Scan for the cell matching the given text and deliver its [x, y] coordinate at center. 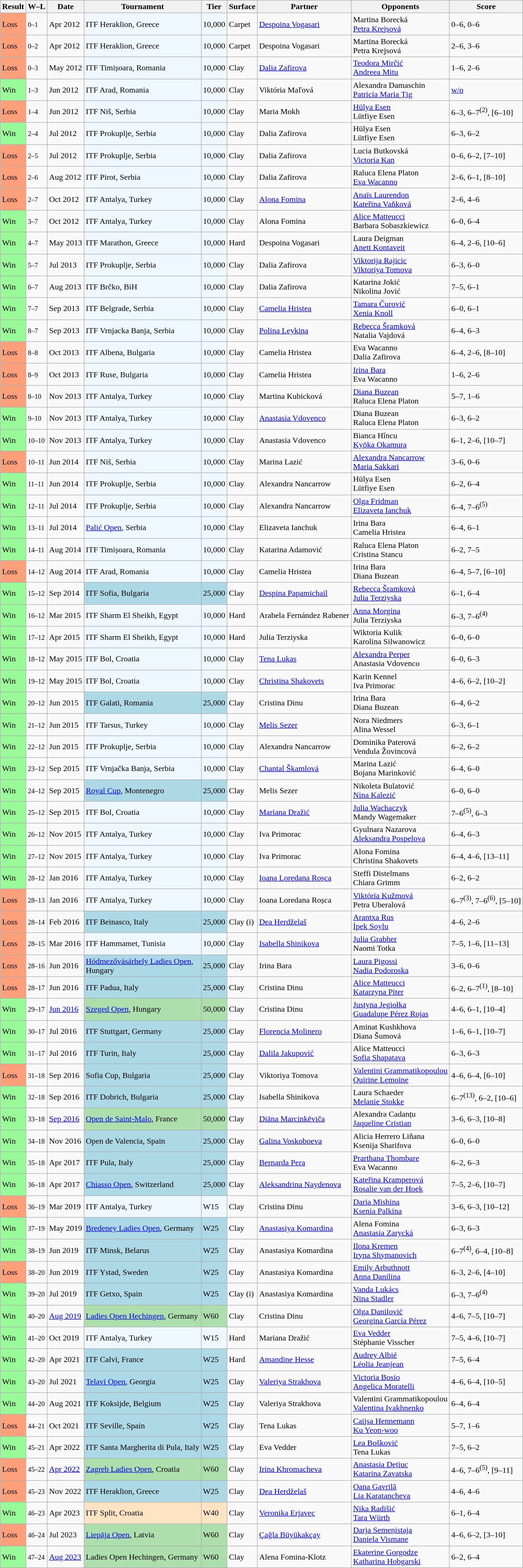
Bianca Hîncu Kyōka Okamura [400, 440]
3–7 [36, 221]
ITF Hammamet, Tunisia [142, 944]
6–3, 6–7(2), [6–10] [486, 112]
28–15 [36, 944]
8–8 [36, 353]
ITF Beinasco, Italy [142, 921]
12–11 [36, 506]
Martina Kubicková [304, 396]
2–5 [36, 155]
Apr 2015 [65, 637]
Julia Wachaczyk Mandy Wagemaker [400, 812]
36–19 [36, 1206]
1–4 [36, 112]
Vanda Lukács Nina Stadler [400, 1294]
Polina Leykina [304, 330]
Raluca Elena Platon Eva Wacanno [400, 177]
Alicia Herrero Liñana Ksenija Sharifova [400, 1141]
Maria Mokh [304, 112]
Karin Kennel Iva Primorac [400, 681]
Bernarda Pera [304, 1162]
8–9 [36, 374]
39–20 [36, 1294]
Wiktoria Kulik Karolina Silwanowicz [400, 637]
ITF Santa Margherita di Pula, Italy [142, 1447]
5–7 [36, 265]
28–13 [36, 900]
Jul 2023 [65, 1535]
Liepāja Open, Latvia [142, 1535]
Irina Bara Camelia Hristea [400, 528]
Jul 2019 [65, 1294]
Aug 2019 [65, 1316]
Marina Lazić Bojana Marinković [400, 769]
9–10 [36, 418]
Eva Vedder [304, 1447]
6–2, 6–3 [486, 1162]
May 2012 [65, 68]
ITF Getxo, Spain [142, 1294]
Raluca Elena Platon Cristina Stancu [400, 549]
4–6, 6–4, [10–5] [486, 1382]
4–6, 4–6 [486, 1491]
38–20 [36, 1272]
Open de Valencia, Spain [142, 1141]
Nov 2022 [65, 1491]
Katarina Adamović [304, 549]
Anna Morgina Julia Terziyska [400, 615]
Prarthana Thombare Eva Wacanno [400, 1162]
7–5, 1–6, [11–13] [486, 944]
4–6, 2–6 [486, 921]
28–16 [36, 965]
ITF Sofia, Bulgaria [142, 593]
0–2 [36, 46]
Viktorija Rajicic Viktoriya Tomova [400, 265]
Arabela Fernández Rabener [304, 615]
Teodora Mirčić Andreea Mitu [400, 68]
ITF Stuttgart, Germany [142, 1031]
Aminat Kushkhova Diana Šumová [400, 1031]
2–6 [36, 177]
Alena Fomina Anastasia Zarycká [400, 1228]
6–4, 6–2 [486, 703]
Zagreb Ladies Open, Croatia [142, 1469]
ITF Belgrade, Serbia [142, 309]
Veronika Erjavec [304, 1513]
6–4, 4–6, [13–11] [486, 856]
Galina Voskoboeva [304, 1141]
ITF Galati, Romania [142, 703]
Tournament [142, 7]
6–0, 6–3 [486, 659]
6–4, 6–0 [486, 769]
36–18 [36, 1185]
30–17 [36, 1031]
6–3, 2–6, [4–10] [486, 1272]
13–11 [36, 528]
7–5, 2–6, [10–7] [486, 1185]
Alice Matteucci Barbara Sobaszkiewicz [400, 221]
ITF Pirot, Serbia [142, 177]
46–23 [36, 1513]
Sep 2014 [65, 593]
Laura Schaeder Melanie Stokke [400, 1097]
6–2, 6–7(1), [8–10] [486, 987]
Kateřina Kramperová Rosalie van der Hoek [400, 1185]
Oana Gavrilă Lia Karatancheva [400, 1491]
6–4, 7–6(5) [486, 506]
6–4, 2–6, [8–10] [486, 353]
Dominika Paterová Vendula Žovincová [400, 746]
Arantxa Rus İpek Soylu [400, 921]
6–4, 6–4 [486, 1403]
7–5, 6–1 [486, 287]
11–11 [36, 484]
4–6, 6–4, [6–10] [486, 1075]
Partner [304, 7]
10–11 [36, 462]
ITF Albena, Bulgaria [142, 353]
ITF Vrnjacka Banja, Serbia [142, 330]
ITF Seville, Spain [142, 1426]
6–7 [36, 287]
Hódmezővásárhely Ladies Open, Hungary [142, 965]
18–12 [36, 659]
41–20 [36, 1338]
7–6(5), 6–3 [486, 812]
40–20 [36, 1316]
35–18 [36, 1162]
6–7(4), 6–4, [10–8] [486, 1250]
ITF Dobrich, Bulgaria [142, 1097]
Bredeney Ladies Open, Germany [142, 1228]
25–12 [36, 812]
1–6, 6–1, [10–7] [486, 1031]
Aug 2013 [65, 287]
ITF Turin, Italy [142, 1053]
Emily Arbuthnott Anna Danilina [400, 1272]
Diāna Marcinkēviča [304, 1119]
Darja Semeņistaja Daniela Vismane [400, 1535]
Steffi Distelmans Chiara Grimm [400, 878]
Lucia Butkovská Victoria Kan [400, 155]
Oct 2019 [65, 1338]
Dalila Jakupović [304, 1053]
Aug 2021 [65, 1403]
Olga Danilović Georgina García Pérez [400, 1316]
Jul 2013 [65, 265]
21–12 [36, 725]
Laura Pigossi Nadia Podoroska [400, 965]
20–12 [36, 703]
Justyna Jegiołka Guadalupe Pérez Rojas [400, 1010]
Open de Saint-Malo, France [142, 1119]
Eva Vedder Stéphanie Visscher [400, 1338]
Jul 2021 [65, 1382]
33–18 [36, 1119]
2–7 [36, 199]
6–3, 6–1 [486, 725]
ITF Ystad, Sweden [142, 1272]
Viktória Kužmová Petra Uberalová [400, 900]
6–4, 5–7, [6–10] [486, 571]
8–10 [36, 396]
34–18 [36, 1141]
Laura Deigman Anett Kontaveit [400, 243]
6–4, 6–1 [486, 528]
47–24 [36, 1557]
Audrey Albié Léolia Jeanjean [400, 1360]
Julia Terziyska [304, 637]
6–2, 7–5 [486, 549]
7–5, 6–4 [486, 1360]
Nora Niedmers Alina Wessel [400, 725]
42–20 [36, 1360]
ITF Koksijde, Belgium [142, 1403]
43–20 [36, 1382]
Anastasia Dețiuc Katarina Zavatska [400, 1469]
31–17 [36, 1053]
Aug 2023 [65, 1557]
Palić Open, Serbia [142, 528]
44–21 [36, 1426]
37–19 [36, 1228]
4–6, 6–2, [3–10] [486, 1535]
Rebecca Šramková Julia Terziyska [400, 593]
6–0, 6–4 [486, 221]
May 2013 [65, 243]
ITF Marathon, Greece [142, 243]
45–23 [36, 1491]
Alice Matteucci Sofia Shapatava [400, 1053]
Alexandra Cadanțu Jaqueline Cristian [400, 1119]
Valentini Grammatikopoulou Quirine Lemoine [400, 1075]
8–7 [36, 330]
Alexandra Damaschin Patricia Maria Țig [400, 90]
Caijsa Hennemann Ku Yeon-woo [400, 1426]
31–18 [36, 1075]
ITF Tarsus, Turkey [142, 725]
Alexandra Nancarrow Maria Sakkari [400, 462]
17–12 [36, 637]
Result [13, 7]
24–12 [36, 790]
0–6, 0–6 [486, 24]
Chiasso Open, Switzerland [142, 1185]
28–17 [36, 987]
4–6, 7–6(5), [9–11] [486, 1469]
26–12 [36, 834]
0–1 [36, 24]
3–6, 6–3, [10–8] [486, 1119]
ITF Vrnjačka Banja, Serbia [142, 769]
ITF Brčko, BiH [142, 287]
Aug 2012 [65, 177]
Mar 2015 [65, 615]
ITF Minsk, Belarus [142, 1250]
Szeged Open, Hungary [142, 1010]
Christina Shakovets [304, 681]
Viktoriya Tomova [304, 1075]
W40 [214, 1513]
Irina Khromacheva [304, 1469]
Eva Wacanno Dalia Zafirova [400, 353]
ITF Padua, Italy [142, 987]
29–17 [36, 1010]
Royal Cup, Montenegro [142, 790]
Tier [214, 7]
4–6, 6–1, [10–4] [486, 1010]
Alona Fomina Christina Shakovets [400, 856]
Irina Bara Eva Wacanno [400, 374]
22–12 [36, 746]
ITF Pula, Italy [142, 1162]
Nov 2016 [65, 1141]
Surface [242, 7]
Nikoleta Bulatović Nina Kalezić [400, 790]
46–24 [36, 1535]
Olga Fridman Elizaveta Ianchuk [400, 506]
Telavi Open, Georgia [142, 1382]
14–11 [36, 549]
Oct 2021 [65, 1426]
19–12 [36, 681]
6–7(13), 6–2, [10–6] [486, 1097]
Ilona Kremen Iryna Shymanovich [400, 1250]
10–10 [36, 440]
Marina Lazić [304, 462]
15–12 [36, 593]
28–12 [36, 878]
2–4 [36, 133]
7–7 [36, 309]
Opponents [400, 7]
Apr 2021 [65, 1360]
45–22 [36, 1469]
w/o [486, 90]
Alice Matteucci Katarzyna Piter [400, 987]
23–12 [36, 769]
44–20 [36, 1403]
28–14 [36, 921]
Tamara Čurović Xenia Knoll [400, 309]
Rebecca Šramková Natalia Vajdová [400, 330]
Apr 2023 [65, 1513]
ITF Ruse, Bulgaria [142, 374]
45–21 [36, 1447]
4–7 [36, 243]
0–6, 6–2, [7–10] [486, 155]
Score [486, 7]
Julia Grabher Naomi Totka [400, 944]
Elizaveta Ianchuk [304, 528]
2–6, 4–6 [486, 199]
16–12 [36, 615]
27–12 [36, 856]
Alena Fomina-Klotz [304, 1557]
Irina Bara [304, 965]
14–12 [36, 571]
W–L [36, 7]
Aleksandrina Naydenova [304, 1185]
Nika Radišić Tara Würth [400, 1513]
Despina Papamichail [304, 593]
Date [65, 7]
May 2019 [65, 1228]
4–6, 6–2, [10–2] [486, 681]
6–0, 6–1 [486, 309]
Çağla Büyükakçay [304, 1535]
7–5, 6–2 [486, 1447]
Ekaterine Gorgodze Katharina Hobgarski [400, 1557]
1–3 [36, 90]
0–3 [36, 68]
Viktória Maľová [304, 90]
Mar 2016 [65, 944]
3–6, 6–3, [10–12] [486, 1206]
7–5, 4–6, [10–7] [486, 1338]
ITF Split, Croatia [142, 1513]
ITF Calvi, France [142, 1360]
Valentini Grammatikopoulou Valentina Ivakhnenko [400, 1403]
Amandine Hesse [304, 1360]
6–7(3), 7–6(6), [5–10] [486, 900]
Feb 2016 [65, 921]
Lea Bošković Tena Lukas [400, 1447]
2–6, 3–6 [486, 46]
Katarina Jokić Nikolina Jović [400, 287]
4–6, 7–5, [10–7] [486, 1316]
6–3, 6–0 [486, 265]
2–6, 6–1, [8–10] [486, 177]
38–19 [36, 1250]
6–1, 2–6, [10–7] [486, 440]
Daria Mishina Ksenia Palkina [400, 1206]
32–18 [36, 1097]
Anaïs Laurendon Kateřina Vaňková [400, 199]
Alexandra Perper Anastasia Vdovenco [400, 659]
Sofia Cup, Bulgaria [142, 1075]
Mar 2019 [65, 1206]
Victoria Bosio Angelica Moratelli [400, 1382]
Chantal Škamlová [304, 769]
6–4, 2–6, [10–6] [486, 243]
Gyulnara Nazarova Aleksandra Pospelova [400, 834]
Florencia Molinero [304, 1031]
